From the cell containing the given text, extract its center point as [X, Y] coordinate. 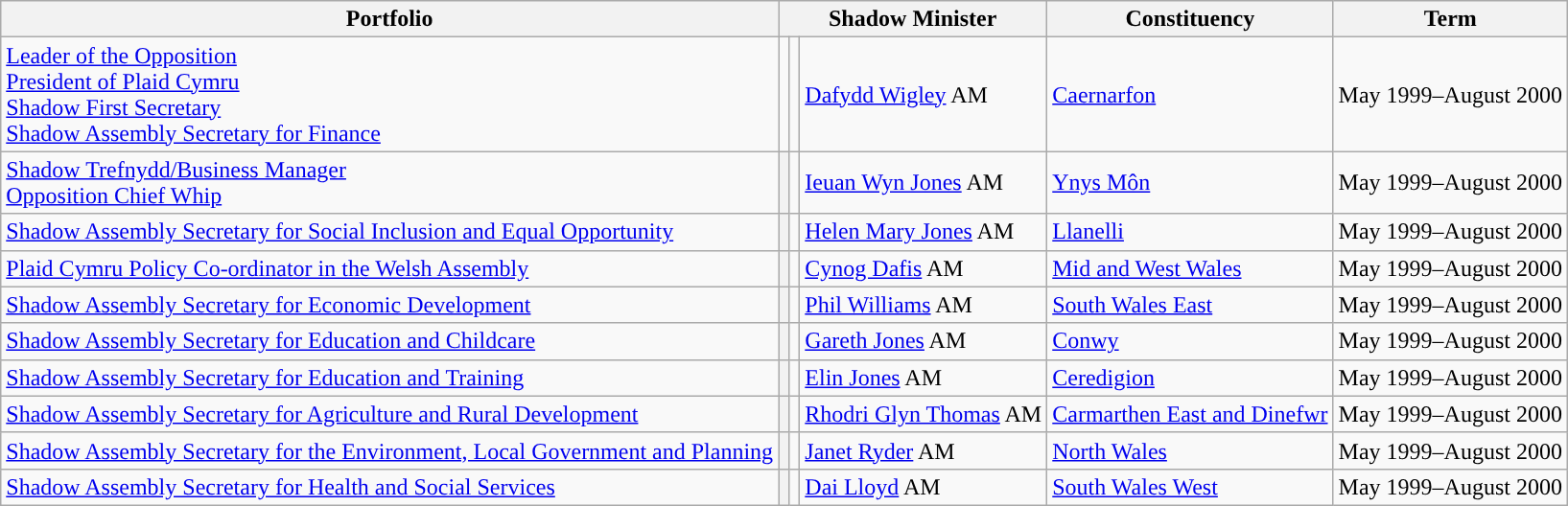
Ieuan Wyn Jones AM [924, 182]
Carmarthen East and Dinefwr [1190, 414]
Shadow Assembly Secretary for Health and Social Services [389, 487]
Dai Lloyd AM [924, 487]
Shadow Minister [913, 19]
Shadow Assembly Secretary for Education and Training [389, 378]
Helen Mary Jones AM [924, 232]
Shadow Assembly Secretary for Economic Development [389, 305]
Term [1450, 19]
Constituency [1190, 19]
Leader of the OppositionPresident of Plaid CymruShadow First SecretaryShadow Assembly Secretary for Finance [389, 94]
Shadow Assembly Secretary for Social Inclusion and Equal Opportunity [389, 232]
South Wales West [1190, 487]
Portfolio [389, 19]
Elin Jones AM [924, 378]
Shadow Assembly Secretary for the Environment, Local Government and Planning [389, 450]
Phil Williams AM [924, 305]
Ceredigion [1190, 378]
Caernarfon [1190, 94]
South Wales East [1190, 305]
Rhodri Glyn Thomas AM [924, 414]
Mid and West Wales [1190, 268]
North Wales [1190, 450]
Gareth Jones AM [924, 341]
Cynog Dafis AM [924, 268]
Llanelli [1190, 232]
Plaid Cymru Policy Co-ordinator in the Welsh Assembly [389, 268]
Ynys Môn [1190, 182]
Shadow Trefnydd/Business ManagerOpposition Chief Whip [389, 182]
Shadow Assembly Secretary for Education and Childcare [389, 341]
Shadow Assembly Secretary for Agriculture and Rural Development [389, 414]
Dafydd Wigley AM [924, 94]
Conwy [1190, 341]
Janet Ryder AM [924, 450]
